Provide the [X, Y] coordinate of the cell's center where the given text is located.  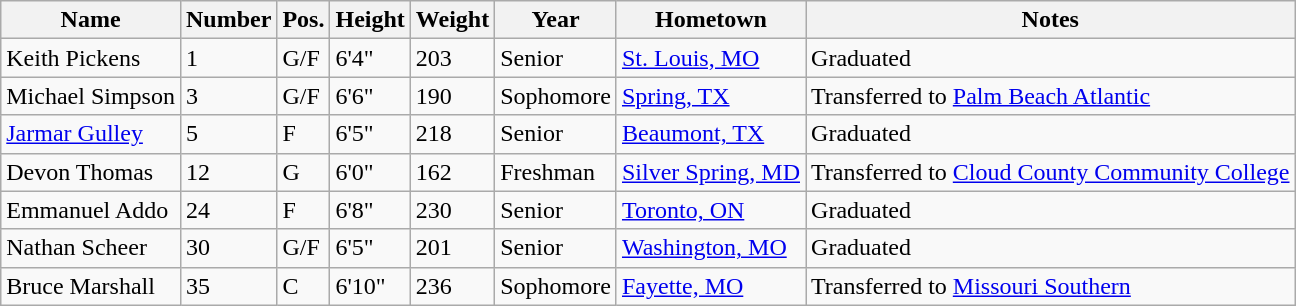
Transferred to Palm Beach Atlantic [1050, 96]
Spring, TX [710, 96]
6'8" [370, 210]
Michael Simpson [91, 96]
Hometown [710, 20]
6'6" [370, 96]
6'4" [370, 58]
201 [452, 248]
162 [452, 172]
Silver Spring, MD [710, 172]
Year [556, 20]
6'10" [370, 286]
Washington, MO [710, 248]
203 [452, 58]
Emmanuel Addo [91, 210]
236 [452, 286]
G [304, 172]
Freshman [556, 172]
30 [228, 248]
St. Louis, MO [710, 58]
Devon Thomas [91, 172]
Name [91, 20]
230 [452, 210]
Toronto, ON [710, 210]
Fayette, MO [710, 286]
Height [370, 20]
Nathan Scheer [91, 248]
218 [452, 134]
1 [228, 58]
12 [228, 172]
Beaumont, TX [710, 134]
6'0" [370, 172]
35 [228, 286]
24 [228, 210]
Notes [1050, 20]
Weight [452, 20]
5 [228, 134]
Bruce Marshall [91, 286]
190 [452, 96]
Pos. [304, 20]
Transferred to Missouri Southern [1050, 286]
3 [228, 96]
C [304, 286]
Number [228, 20]
Keith Pickens [91, 58]
Jarmar Gulley [91, 134]
Transferred to Cloud County Community College [1050, 172]
